Scan for the cell matching the given text and deliver its (X, Y) coordinate at center. 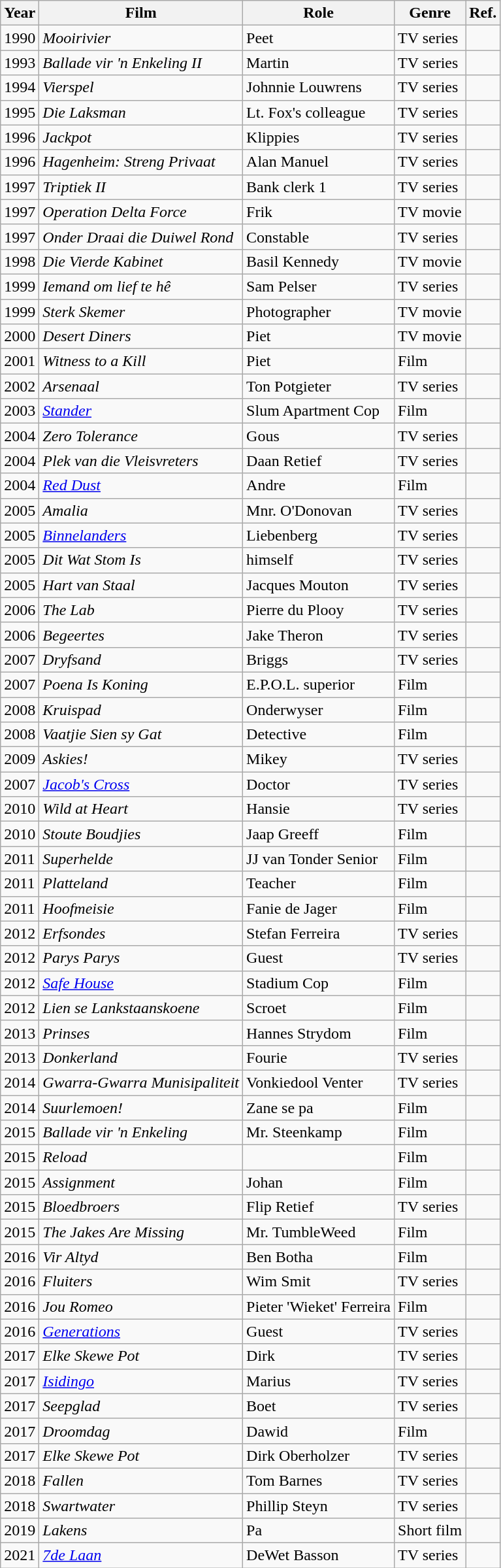
Arsenaal (141, 386)
Desert Diners (141, 337)
Dirk (319, 1356)
7de Laan (141, 1556)
Photographer (319, 312)
Jake Theron (319, 635)
Mnr. O'Donovan (319, 510)
Hoofmeisie (141, 909)
Boet (319, 1406)
Stadium Cop (319, 983)
Platteland (141, 884)
Ben Botha (319, 1257)
Vir Altyd (141, 1257)
Mikey (319, 759)
Year (20, 13)
Wim Smit (319, 1282)
Die Vierde Kabinet (141, 261)
Mr. Steenkamp (319, 1133)
Erfsondes (141, 933)
1990 (20, 38)
Sam Pelser (319, 286)
1993 (20, 63)
Frik (319, 212)
Slum Apartment Cop (319, 411)
Dirk Oberholzer (319, 1456)
Lakens (141, 1531)
Fourie (319, 1058)
Scroet (319, 1008)
Peet (319, 38)
Stefan Ferreira (319, 933)
Witness to a Kill (141, 361)
Gous (319, 436)
Basil Kennedy (319, 261)
Detective (319, 735)
Martin (319, 63)
Bank clerk 1 (319, 187)
Droomdag (141, 1431)
Onderwyser (319, 709)
Dit Wat Stom Is (141, 560)
Hansie (319, 809)
Short film (430, 1531)
Stander (141, 411)
DeWet Basson (319, 1556)
1998 (20, 261)
Die Laksman (141, 112)
Parys Parys (141, 958)
E.P.O.L. superior (319, 684)
Ton Potgieter (319, 386)
Briggs (319, 659)
Lt. Fox's colleague (319, 112)
Jacques Mouton (319, 585)
Jaap Greeff (319, 834)
Fluiters (141, 1282)
Mooirivier (141, 38)
Suurlemoen! (141, 1108)
Onder Draai die Duiwel Rond (141, 237)
2019 (20, 1531)
Alan Manuel (319, 162)
Sterk Skemer (141, 312)
Donkerland (141, 1058)
Vierspel (141, 88)
2002 (20, 386)
Andre (319, 486)
Iemand om lief te hê (141, 286)
Ballade vir 'n Enkeling (141, 1133)
Zero Tolerance (141, 436)
Assignment (141, 1182)
Reload (141, 1158)
Marius (319, 1381)
Generations (141, 1331)
Vaatjie Sien sy Gat (141, 735)
Prinses (141, 1033)
Amalia (141, 510)
Hart van Staal (141, 585)
The Jakes Are Missing (141, 1232)
Klippies (319, 137)
Bloedbroers (141, 1207)
JJ van Tonder Senior (319, 859)
Hagenheim: Streng Privaat (141, 162)
himself (319, 560)
Jacob's Cross (141, 784)
Johan (319, 1182)
Phillip Steyn (319, 1505)
Askies! (141, 759)
Pieter 'Wieket' Ferreira (319, 1307)
2003 (20, 411)
Lien se Lankstaanskoene (141, 1008)
Tom Barnes (319, 1480)
Stoute Boudjies (141, 834)
Doctor (319, 784)
Ballade vir 'n Enkeling II (141, 63)
Genre (430, 13)
Johnnie Louwrens (319, 88)
Ref. (483, 13)
Vonkiedool Venter (319, 1082)
Isidingo (141, 1381)
Jou Romeo (141, 1307)
Liebenberg (319, 535)
Swartwater (141, 1505)
Fanie de Jager (319, 909)
Superhelde (141, 859)
Mr. TumbleWeed (319, 1232)
Dawid (319, 1431)
Begeertes (141, 635)
Zane se pa (319, 1108)
Pierre du Plooy (319, 610)
Binnelanders (141, 535)
Poena Is Koning (141, 684)
Safe House (141, 983)
Daan Retief (319, 461)
The Lab (141, 610)
1995 (20, 112)
2021 (20, 1556)
Constable (319, 237)
Role (319, 13)
Jackpot (141, 137)
Operation Delta Force (141, 212)
Teacher (319, 884)
Plek van die Vleisvreters (141, 461)
2009 (20, 759)
Kruispad (141, 709)
Pa (319, 1531)
Triptiek II (141, 187)
Flip Retief (319, 1207)
Seepglad (141, 1406)
Wild at Heart (141, 809)
Gwarra-Gwarra Munisipaliteit (141, 1082)
Hannes Strydom (319, 1033)
2000 (20, 337)
Fallen (141, 1480)
2001 (20, 361)
1994 (20, 88)
Dryfsand (141, 659)
Red Dust (141, 486)
